Pinpoint the cell where the given text exists, returning its [X, Y] midpoint coordinate. 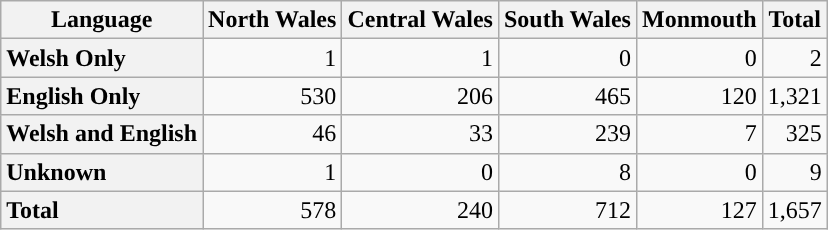
Central Wales [420, 20]
English Only [102, 96]
33 [420, 134]
206 [420, 96]
7 [699, 134]
8 [567, 172]
530 [272, 96]
North Wales [272, 20]
127 [699, 210]
240 [420, 210]
Monmouth [699, 20]
325 [794, 134]
Language [102, 20]
239 [567, 134]
578 [272, 210]
46 [272, 134]
1,657 [794, 210]
Unknown [102, 172]
712 [567, 210]
465 [567, 96]
South Wales [567, 20]
120 [699, 96]
Welsh Only [102, 58]
1,321 [794, 96]
Welsh and English [102, 134]
9 [794, 172]
2 [794, 58]
